Capture the cell that displays the provided text and extract its [X, Y] central coordinate. 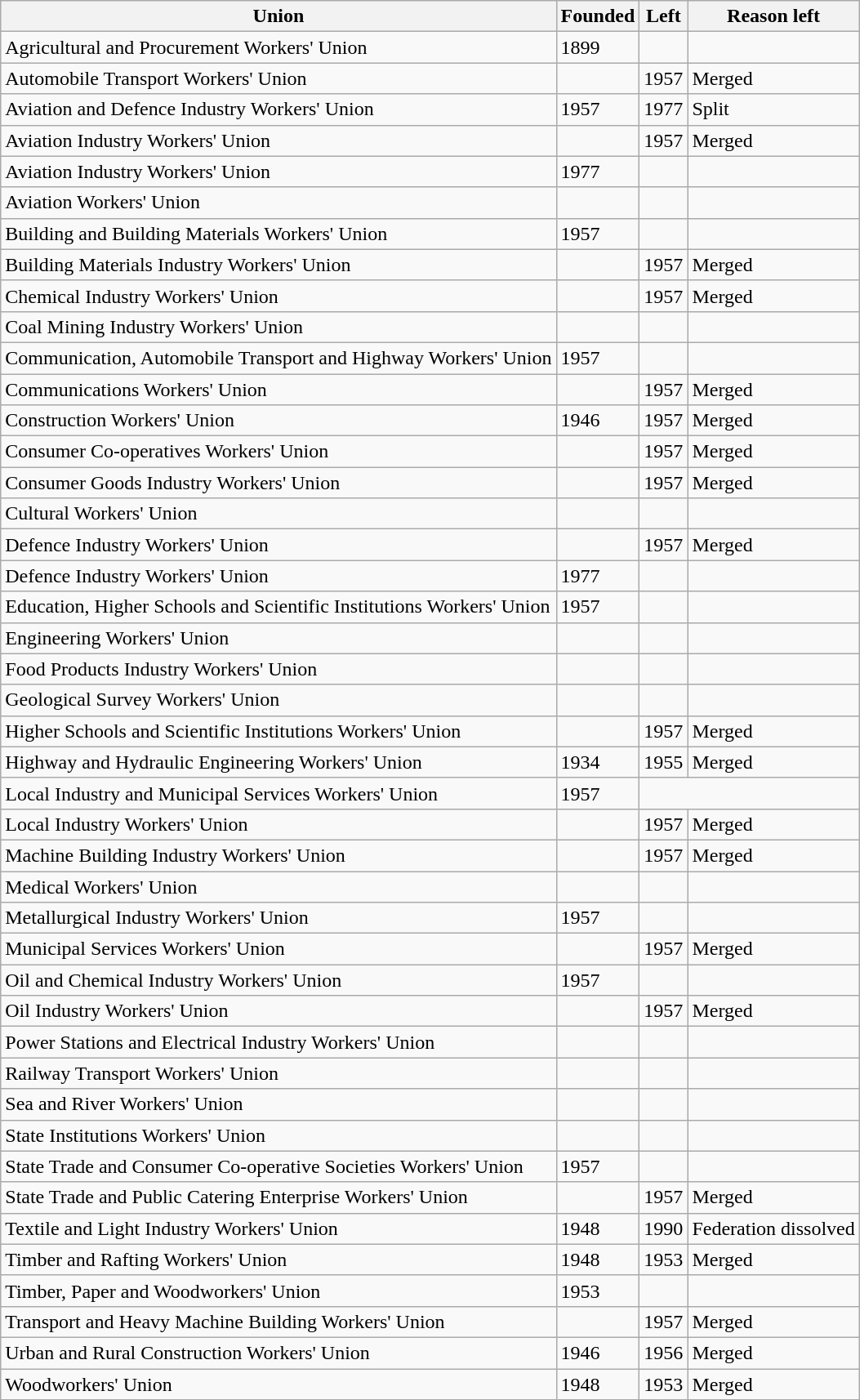
Local Industry and Municipal Services Workers' Union [278, 793]
Chemical Industry Workers' Union [278, 296]
Coal Mining Industry Workers' Union [278, 327]
Timber and Rafting Workers' Union [278, 1260]
Union [278, 16]
Construction Workers' Union [278, 421]
Communication, Automobile Transport and Highway Workers' Union [278, 358]
Medical Workers' Union [278, 886]
Food Products Industry Workers' Union [278, 669]
Power Stations and Electrical Industry Workers' Union [278, 1042]
Local Industry Workers' Union [278, 824]
Automobile Transport Workers' Union [278, 78]
Communications Workers' Union [278, 390]
Federation dissolved [773, 1228]
Woodworkers' Union [278, 1384]
Founded [598, 16]
Consumer Co-operatives Workers' Union [278, 452]
Building and Building Materials Workers' Union [278, 234]
Machine Building Industry Workers' Union [278, 855]
Aviation and Defence Industry Workers' Union [278, 109]
Oil and Chemical Industry Workers' Union [278, 980]
Sea and River Workers' Union [278, 1104]
Railway Transport Workers' Union [278, 1073]
State Trade and Consumer Co-operative Societies Workers' Union [278, 1166]
1956 [663, 1353]
Split [773, 109]
State Institutions Workers' Union [278, 1135]
Transport and Heavy Machine Building Workers' Union [278, 1322]
Metallurgical Industry Workers' Union [278, 918]
Reason left [773, 16]
Building Materials Industry Workers' Union [278, 265]
Timber, Paper and Woodworkers' Union [278, 1291]
State Trade and Public Catering Enterprise Workers' Union [278, 1197]
Consumer Goods Industry Workers' Union [278, 483]
1934 [598, 762]
1955 [663, 762]
Left [663, 16]
Geological Survey Workers' Union [278, 700]
Aviation Workers' Union [278, 203]
Cultural Workers' Union [278, 514]
Oil Industry Workers' Union [278, 1011]
Higher Schools and Scientific Institutions Workers' Union [278, 731]
Agricultural and Procurement Workers' Union [278, 47]
Education, Higher Schools and Scientific Institutions Workers' Union [278, 607]
Highway and Hydraulic Engineering Workers' Union [278, 762]
Textile and Light Industry Workers' Union [278, 1228]
Municipal Services Workers' Union [278, 949]
1899 [598, 47]
Engineering Workers' Union [278, 638]
1990 [663, 1228]
Urban and Rural Construction Workers' Union [278, 1353]
